Output the [x, y] coordinate of the center of the cell containing the given text.  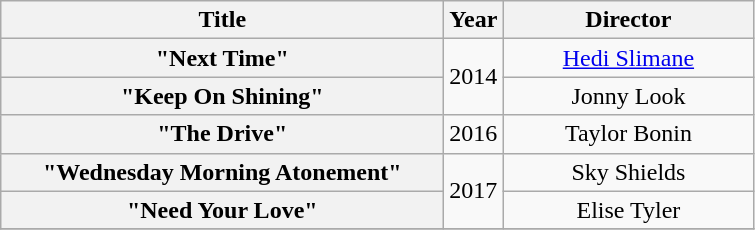
Jonny Look [628, 96]
Elise Tyler [628, 210]
"Keep On Shining" [222, 96]
Title [222, 20]
"Need Your Love" [222, 210]
"Wednesday Morning Atonement" [222, 172]
2014 [474, 77]
Taylor Bonin [628, 134]
"The Drive" [222, 134]
2016 [474, 134]
Sky Shields [628, 172]
Hedi Slimane [628, 58]
2017 [474, 191]
Year [474, 20]
Director [628, 20]
"Next Time" [222, 58]
